Return [x, y] of the center of cell containing provided text 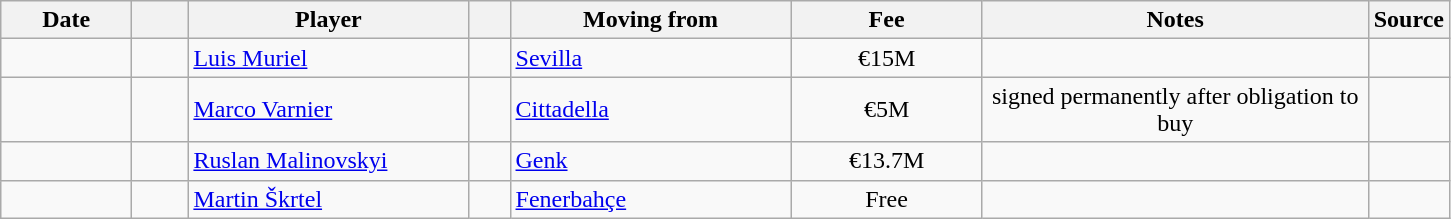
Moving from [650, 20]
Cittadella [650, 110]
Sevilla [650, 58]
€13.7M [886, 161]
Date [66, 20]
signed permanently after obligation to buy [1175, 110]
Notes [1175, 20]
Ruslan Malinovskyi [328, 161]
Luis Muriel [328, 58]
€15M [886, 58]
€5M [886, 110]
Free [886, 199]
Martin Škrtel [328, 199]
Genk [650, 161]
Marco Varnier [328, 110]
Player [328, 20]
Fenerbahçe [650, 199]
Source [1408, 20]
Fee [886, 20]
